Determine the (X, Y) coordinate at the center of the cell enclosing the given text.  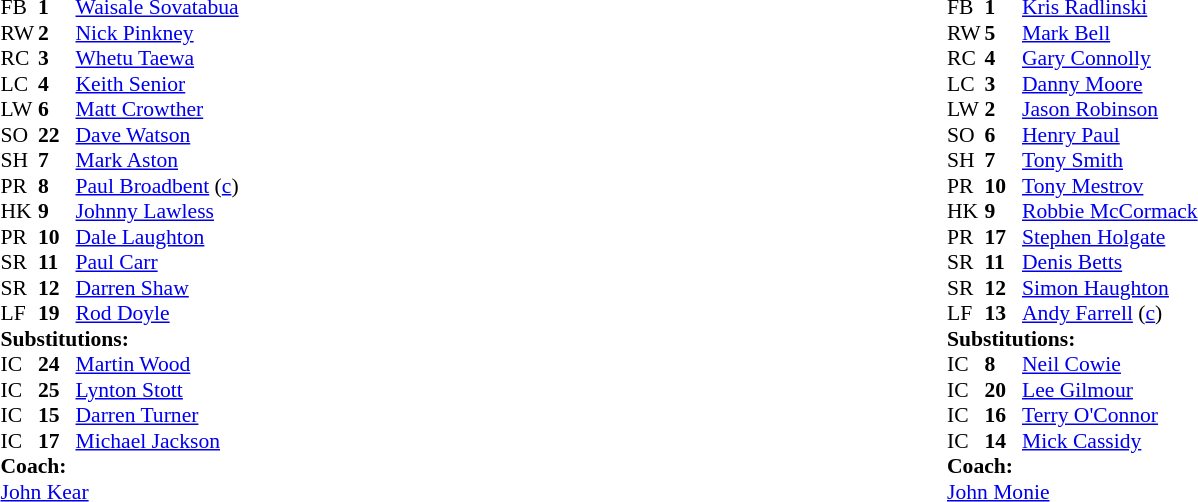
Simon Haughton (1110, 288)
16 (1003, 415)
Nick Pinkney (158, 33)
Danny Moore (1110, 84)
Michael Jackson (158, 441)
25 (57, 390)
Tony Mestrov (1110, 186)
Neil Cowie (1110, 365)
Jason Robinson (1110, 109)
Keith Senior (158, 84)
Paul Broadbent (c) (158, 186)
19 (57, 313)
Andy Farrell (c) (1110, 313)
20 (1003, 390)
Rod Doyle (158, 313)
Whetu Taewa (158, 59)
Lynton Stott (158, 390)
Dave Watson (158, 135)
Terry O'Connor (1110, 415)
22 (57, 135)
Paul Carr (158, 263)
Mark Aston (158, 161)
Denis Betts (1110, 263)
24 (57, 365)
Darren Turner (158, 415)
Darren Shaw (158, 288)
5 (1003, 33)
Stephen Holgate (1110, 237)
Henry Paul (1110, 135)
Mark Bell (1110, 33)
15 (57, 415)
Lee Gilmour (1110, 390)
Robbie McCormack (1110, 211)
Martin Wood (158, 365)
14 (1003, 441)
Matt Crowther (158, 109)
Johnny Lawless (158, 211)
Mick Cassidy (1110, 441)
Tony Smith (1110, 161)
Gary Connolly (1110, 59)
13 (1003, 313)
Dale Laughton (158, 237)
